Scan for the cell matching the given text and deliver its [x, y] coordinate at center. 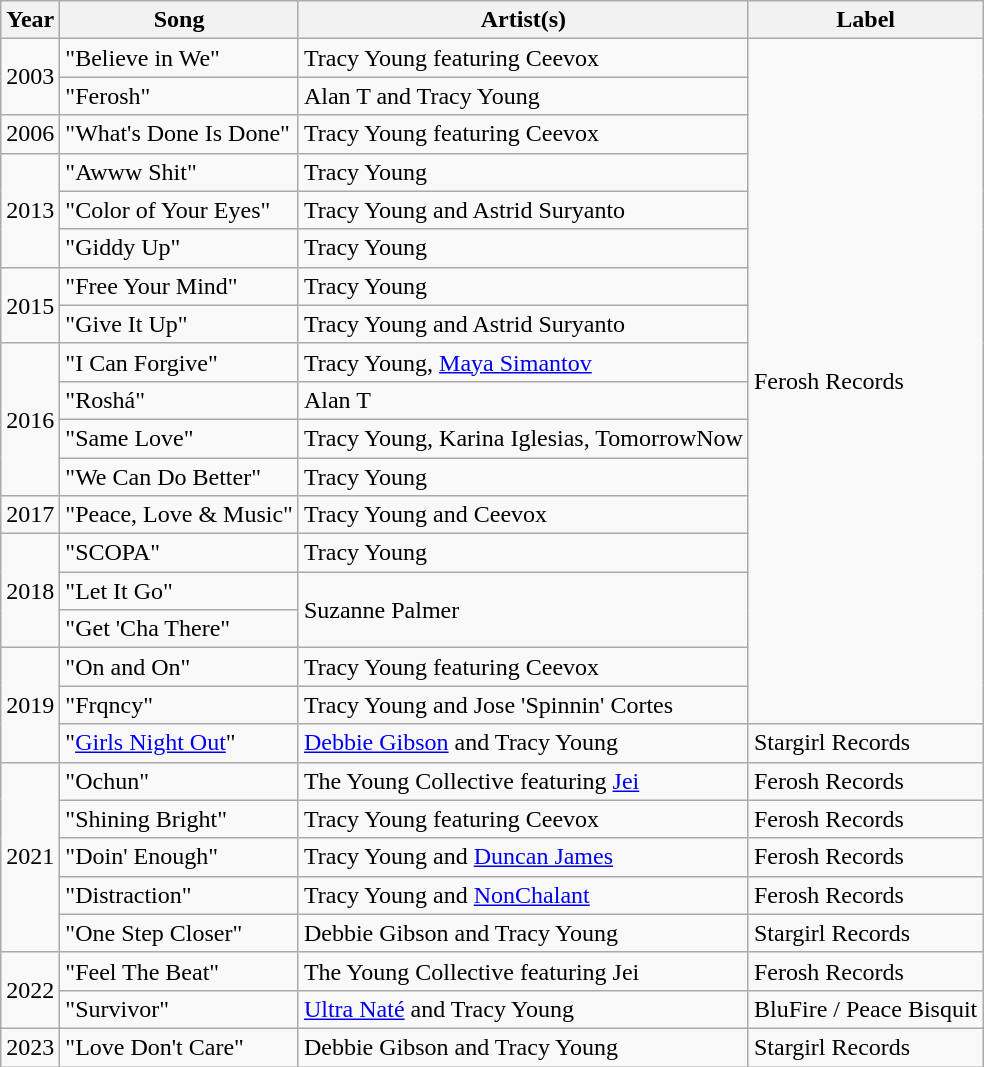
Tracy Young and Ceevox [523, 515]
"I Can Forgive" [180, 362]
Tracy Young and Jose 'Spinnin' Cortes [523, 705]
"Shining Bright" [180, 819]
"Doin' Enough" [180, 857]
"Feel The Beat" [180, 971]
"SCOPA" [180, 553]
Suzanne Palmer [523, 610]
2021 [30, 857]
"What's Done Is Done" [180, 134]
2016 [30, 419]
2017 [30, 515]
"Ochun" [180, 781]
Year [30, 20]
Tracy Young, Karina Iglesias, TomorrowNow [523, 438]
Song [180, 20]
"Distraction" [180, 895]
"Give It Up" [180, 324]
"Believe in We" [180, 58]
2023 [30, 1047]
2013 [30, 210]
"Frqncy" [180, 705]
"Free Your Mind" [180, 286]
2003 [30, 77]
BluFire / Peace Bisquit [865, 1009]
Tracy Young and NonChalant [523, 895]
"Color of Your Eyes" [180, 210]
"One Step Closer" [180, 933]
"Love Don't Care" [180, 1047]
Ultra Naté and Tracy Young [523, 1009]
Artist(s) [523, 20]
"Awww Shit" [180, 172]
"Girls Night Out" [180, 743]
Tracy Young and Duncan James [523, 857]
Label [865, 20]
"On and On" [180, 667]
"Let It Go" [180, 591]
2015 [30, 305]
Alan T and Tracy Young [523, 96]
"Ferosh" [180, 96]
"We Can Do Better" [180, 477]
"Roshá" [180, 400]
2018 [30, 591]
2022 [30, 990]
Tracy Young, Maya Simantov [523, 362]
"Survivor" [180, 1009]
"Peace, Love & Music" [180, 515]
2019 [30, 705]
2006 [30, 134]
"Giddy Up" [180, 248]
Alan T [523, 400]
"Get 'Cha There" [180, 629]
"Same Love" [180, 438]
